Determine the [x, y] coordinate at the center of the cell enclosing the given text.  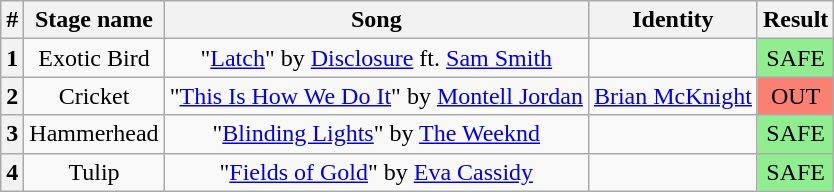
Hammerhead [94, 134]
1 [12, 58]
"This Is How We Do It" by Montell Jordan [376, 96]
Tulip [94, 172]
4 [12, 172]
"Latch" by Disclosure ft. Sam Smith [376, 58]
OUT [795, 96]
2 [12, 96]
Exotic Bird [94, 58]
Song [376, 20]
Brian McKnight [672, 96]
3 [12, 134]
"Blinding Lights" by The Weeknd [376, 134]
"Fields of Gold" by Eva Cassidy [376, 172]
# [12, 20]
Result [795, 20]
Identity [672, 20]
Cricket [94, 96]
Stage name [94, 20]
